Return [x, y] of the center of cell containing provided text 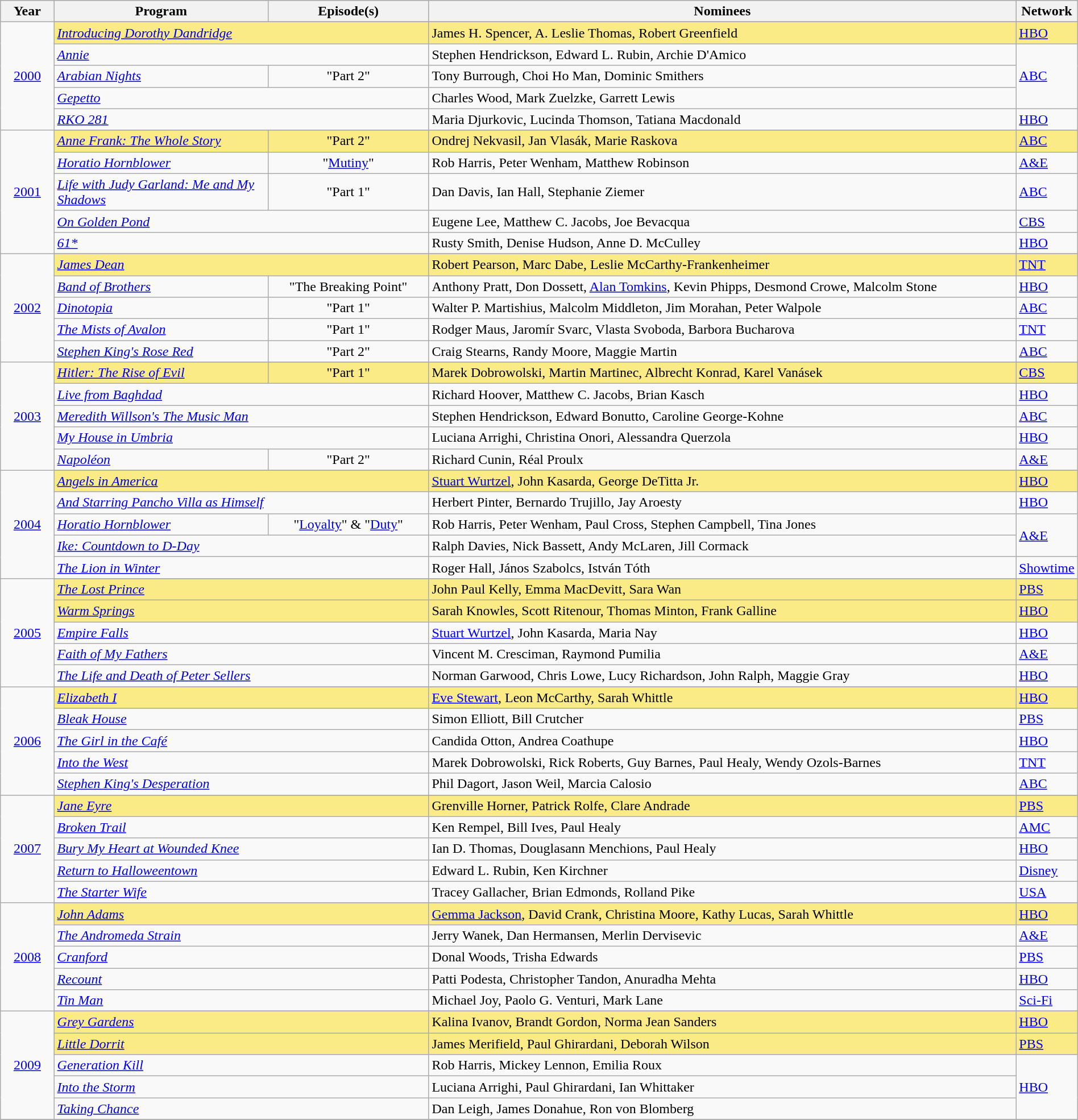
2000 [27, 76]
Ike: Countdown to D-Day [241, 546]
Grey Gardens [241, 1022]
"Loyalty" & "Duty" [348, 524]
Maria Djurkovic, Lucinda Thomson, Tatiana Macdonald [722, 119]
Simon Elliott, Bill Crutcher [722, 719]
And Starring Pancho Villa as Himself [241, 503]
"Mutiny" [348, 163]
Rob Harris, Peter Wenham, Paul Cross, Stephen Campbell, Tina Jones [722, 524]
Ralph Davies, Nick Bassett, Andy McLaren, Jill Cormack [722, 546]
Into the Storm [241, 1087]
Rob Harris, Peter Wenham, Matthew Robinson [722, 163]
My House in Umbria [241, 438]
Nominees [722, 11]
Dan Leigh, James Donahue, Ron von Blomberg [722, 1109]
Richard Cunin, Réal Proulx [722, 459]
Napoléon [161, 459]
2002 [27, 308]
Tony Burrough, Choi Ho Man, Dominic Smithers [722, 76]
Edward L. Rubin, Ken Kirchner [722, 870]
Richard Hoover, Matthew C. Jacobs, Brian Kasch [722, 395]
Introducing Dorothy Dandridge [241, 33]
Dan Davis, Ian Hall, Stephanie Ziemer [722, 192]
Kalina Ivanov, Brandt Gordon, Norma Jean Sanders [722, 1022]
Sci-Fi [1047, 1001]
Program [161, 11]
Episode(s) [348, 11]
Stephen Hendrickson, Edward Bonutto, Caroline George-Kohne [722, 416]
Warm Springs [241, 611]
Showtime [1047, 567]
Into the West [241, 762]
Phil Dagort, Jason Weil, Marcia Calosio [722, 784]
Network [1047, 11]
Marek Dobrowolski, Martin Martinec, Albrecht Konrad, Karel Vanásek [722, 373]
Sarah Knowles, Scott Ritenour, Thomas Minton, Frank Galline [722, 611]
2009 [27, 1065]
Broken Trail [241, 827]
Marek Dobrowolski, Rick Roberts, Guy Barnes, Paul Healy, Wendy Ozols-Barnes [722, 762]
The Girl in the Café [241, 741]
Craig Stearns, Randy Moore, Maggie Martin [722, 351]
Annie [241, 55]
John Adams [241, 914]
Elizabeth I [241, 698]
Return to Halloweentown [241, 870]
Band of Brothers [161, 286]
Tracey Gallacher, Brian Edmonds, Rolland Pike [722, 892]
Candida Otton, Andrea Coathupe [722, 741]
Jane Eyre [241, 806]
Herbert Pinter, Bernardo Trujillo, Jay Aroesty [722, 503]
The Life and Death of Peter Sellers [241, 676]
Generation Kill [241, 1065]
Recount [241, 978]
Robert Pearson, Marc Dabe, Leslie McCarthy-Frankenheimer [722, 264]
Donal Woods, Trisha Edwards [722, 957]
Live from Baghdad [241, 395]
Stephen King's Desperation [241, 784]
Stuart Wurtzel, John Kasarda, George DeTitta Jr. [722, 481]
Angels in America [241, 481]
Cranford [241, 957]
Disney [1047, 870]
Rodger Maus, Jaromír Svarc, Vlasta Svoboda, Barbora Bucharova [722, 330]
On Golden Pond [241, 221]
The Mists of Avalon [161, 330]
Taking Chance [241, 1109]
Michael Joy, Paolo G. Venturi, Mark Lane [722, 1001]
The Lost Prince [241, 589]
Dinotopia [161, 308]
Year [27, 11]
Bury My Heart at Wounded Knee [241, 849]
2006 [27, 741]
Empire Falls [241, 633]
2005 [27, 632]
Faith of My Fathers [241, 654]
Rusty Smith, Denise Hudson, Anne D. McCulley [722, 243]
Walter P. Martishius, Malcolm Middleton, Jim Morahan, Peter Walpole [722, 308]
Stephen King's Rose Red [161, 351]
2007 [27, 849]
Ken Rempel, Bill Ives, Paul Healy [722, 827]
Roger Hall, János Szabolcs, István Tóth [722, 567]
Gemma Jackson, David Crank, Christina Moore, Kathy Lucas, Sarah Whittle [722, 914]
Meredith Willson's The Music Man [241, 416]
Patti Podesta, Christopher Tandon, Anuradha Mehta [722, 978]
Charles Wood, Mark Zuelzke, Garrett Lewis [722, 98]
Hitler: The Rise of Evil [161, 373]
James Merifield, Paul Ghirardani, Deborah Wilson [722, 1044]
Little Dorrit [241, 1044]
Jerry Wanek, Dan Hermansen, Merlin Dervisevic [722, 935]
The Lion in Winter [241, 567]
Ondrej Nekvasil, Jan Vlasák, Marie Raskova [722, 141]
Bleak House [241, 719]
2008 [27, 957]
Luciana Arrighi, Christina Onori, Alessandra Querzola [722, 438]
Life with Judy Garland: Me and My Shadows [161, 192]
AMC [1047, 827]
Ian D. Thomas, Douglasann Menchions, Paul Healy [722, 849]
61* [241, 243]
John Paul Kelly, Emma MacDevitt, Sara Wan [722, 589]
"The Breaking Point" [348, 286]
Stephen Hendrickson, Edward L. Rubin, Archie D'Amico [722, 55]
2003 [27, 416]
USA [1047, 892]
Stuart Wurtzel, John Kasarda, Maria Nay [722, 633]
The Starter Wife [241, 892]
2001 [27, 192]
The Andromeda Strain [241, 935]
Eve Stewart, Leon McCarthy, Sarah Whittle [722, 698]
Anne Frank: The Whole Story [161, 141]
James Dean [241, 264]
Norman Garwood, Chris Lowe, Lucy Richardson, John Ralph, Maggie Gray [722, 676]
Grenville Horner, Patrick Rolfe, Clare Andrade [722, 806]
RKO 281 [241, 119]
2004 [27, 524]
Rob Harris, Mickey Lennon, Emilia Roux [722, 1065]
Luciana Arrighi, Paul Ghirardani, Ian Whittaker [722, 1087]
Eugene Lee, Matthew C. Jacobs, Joe Bevacqua [722, 221]
Anthony Pratt, Don Dossett, Alan Tomkins, Kevin Phipps, Desmond Crowe, Malcolm Stone [722, 286]
Tin Man [241, 1001]
Arabian Nights [161, 76]
James H. Spencer, A. Leslie Thomas, Robert Greenfield [722, 33]
Gepetto [241, 98]
Vincent M. Cresciman, Raymond Pumilia [722, 654]
